Search for the cell housing the specified text and yield its [x, y] center coordinate. 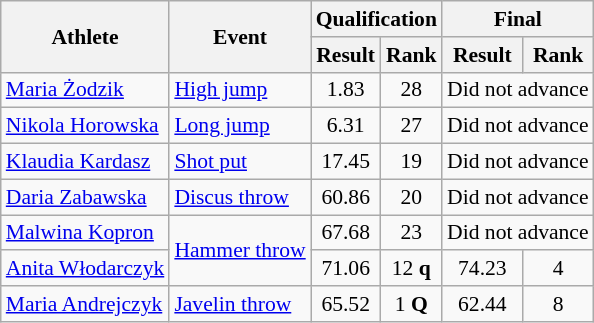
Shot put [240, 162]
Daria Zabawska [86, 197]
Discus throw [240, 197]
High jump [240, 90]
1 Q [412, 304]
Nikola Horowska [86, 126]
19 [412, 162]
27 [412, 126]
12 q [412, 269]
1.83 [346, 90]
20 [412, 197]
Final [518, 19]
Anita Włodarczyk [86, 269]
60.86 [346, 197]
4 [558, 269]
Javelin throw [240, 304]
67.68 [346, 233]
Athlete [86, 36]
6.31 [346, 126]
8 [558, 304]
71.06 [346, 269]
Maria Żodzik [86, 90]
Klaudia Kardasz [86, 162]
Maria Andrejczyk [86, 304]
28 [412, 90]
Long jump [240, 126]
23 [412, 233]
65.52 [346, 304]
17.45 [346, 162]
Qualification [376, 19]
62.44 [482, 304]
74.23 [482, 269]
Hammer throw [240, 250]
Event [240, 36]
Malwina Kopron [86, 233]
